Determine the (x, y) coordinate at the center of the cell enclosing the given text.  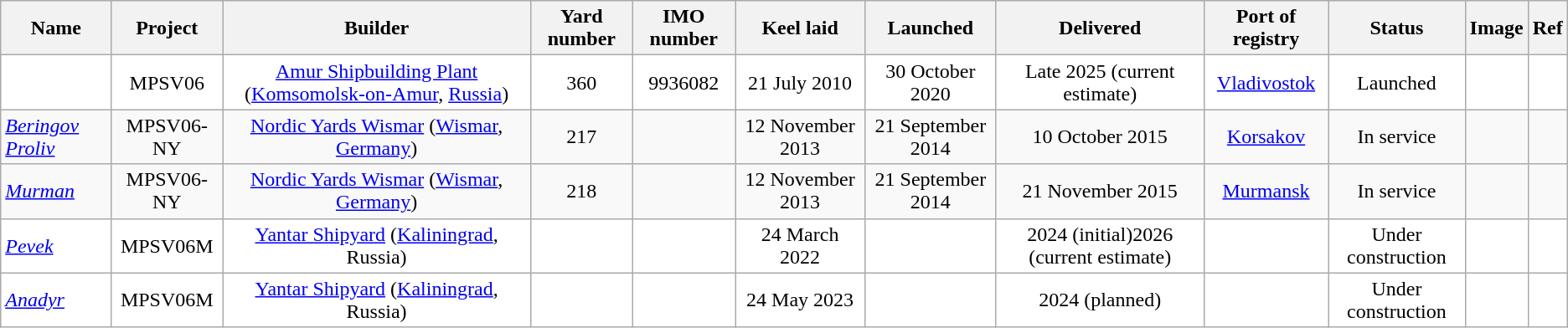
218 (581, 191)
Project (168, 28)
2024 (planned) (1100, 300)
21 July 2010 (801, 82)
Delivered (1100, 28)
Ref (1548, 28)
10 October 2015 (1100, 137)
2024 (initial)2026 (current estimate) (1100, 246)
Builder (377, 28)
Beringov Proliv (56, 137)
Anadyr (56, 300)
Amur Shipbuilding Plant (Komsomolsk-on-Amur, Russia) (377, 82)
217 (581, 137)
Image (1496, 28)
24 March 2022 (801, 246)
Keel laid (801, 28)
Name (56, 28)
9936082 (683, 82)
Murman (56, 191)
21 November 2015 (1100, 191)
MPSV06 (168, 82)
Port of registry (1266, 28)
Yard number (581, 28)
Pevek (56, 246)
Murmansk (1266, 191)
30 October 2020 (931, 82)
Korsakov (1266, 137)
Status (1397, 28)
24 May 2023 (801, 300)
Vladivostok (1266, 82)
Late 2025 (current estimate) (1100, 82)
360 (581, 82)
IMO number (683, 28)
